Find where the given text appears and provide that cell's center as [x, y] coordinate. 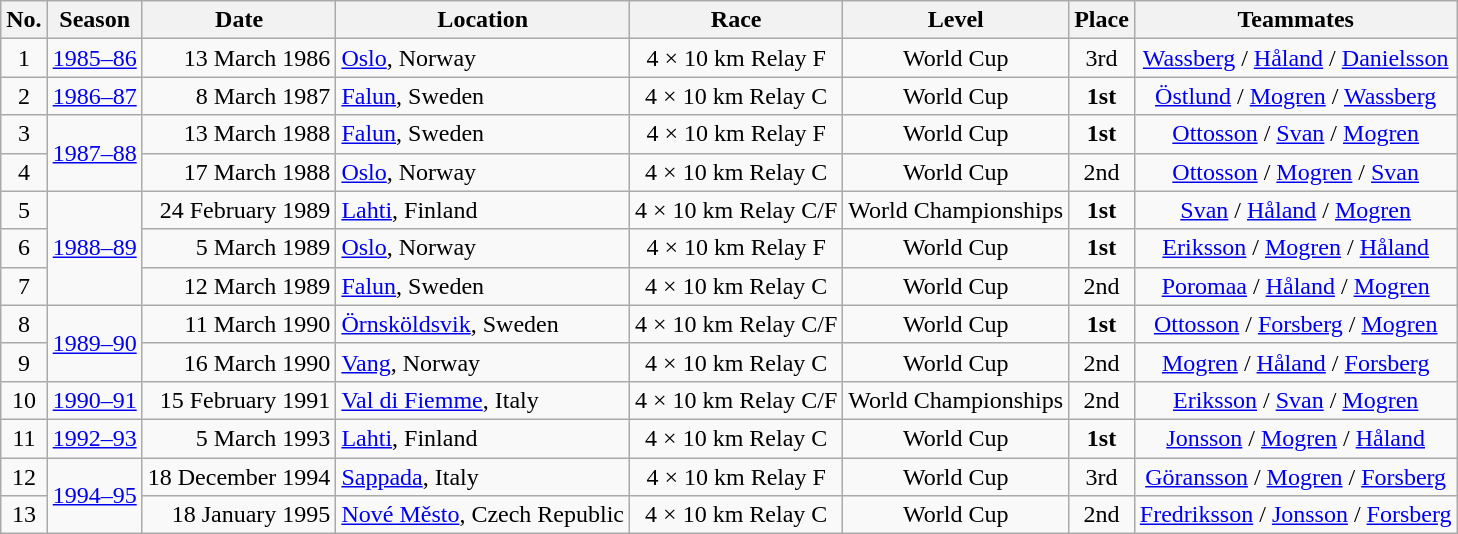
13 March 1986 [239, 58]
10 [24, 400]
Race [736, 20]
4 [24, 172]
8 March 1987 [239, 96]
Ottosson / Svan / Mogren [1296, 134]
Eriksson / Svan / Mogren [1296, 400]
24 February 1989 [239, 210]
16 March 1990 [239, 362]
Jonsson / Mogren / Håland [1296, 438]
1988–89 [94, 248]
Svan / Håland / Mogren [1296, 210]
Örnsköldsvik, Sweden [483, 324]
12 March 1989 [239, 286]
3 [24, 134]
11 [24, 438]
12 [24, 477]
Season [94, 20]
7 [24, 286]
Mogren / Håland / Forsberg [1296, 362]
5 March 1993 [239, 438]
15 February 1991 [239, 400]
5 [24, 210]
2 [24, 96]
1987–88 [94, 153]
13 [24, 515]
Val di Fiemme, Italy [483, 400]
18 January 1995 [239, 515]
1994–95 [94, 496]
Ottosson / Forsberg / Mogren [1296, 324]
1986–87 [94, 96]
No. [24, 20]
Ottosson / Mogren / Svan [1296, 172]
1 [24, 58]
1990–91 [94, 400]
Poromaa / Håland / Mogren [1296, 286]
Teammates [1296, 20]
13 March 1988 [239, 134]
Eriksson / Mogren / Håland [1296, 248]
Östlund / Mogren / Wassberg [1296, 96]
Fredriksson / Jonsson / Forsberg [1296, 515]
Date [239, 20]
Sappada, Italy [483, 477]
Göransson / Mogren / Forsberg [1296, 477]
5 March 1989 [239, 248]
1992–93 [94, 438]
1989–90 [94, 343]
Level [956, 20]
Wassberg / Håland / Danielsson [1296, 58]
1985–86 [94, 58]
8 [24, 324]
9 [24, 362]
17 March 1988 [239, 172]
18 December 1994 [239, 477]
Vang, Norway [483, 362]
Place [1102, 20]
Location [483, 20]
6 [24, 248]
Nové Město, Czech Republic [483, 515]
11 March 1990 [239, 324]
